Find where the given text appears and provide that cell's center as (X, Y) coordinate. 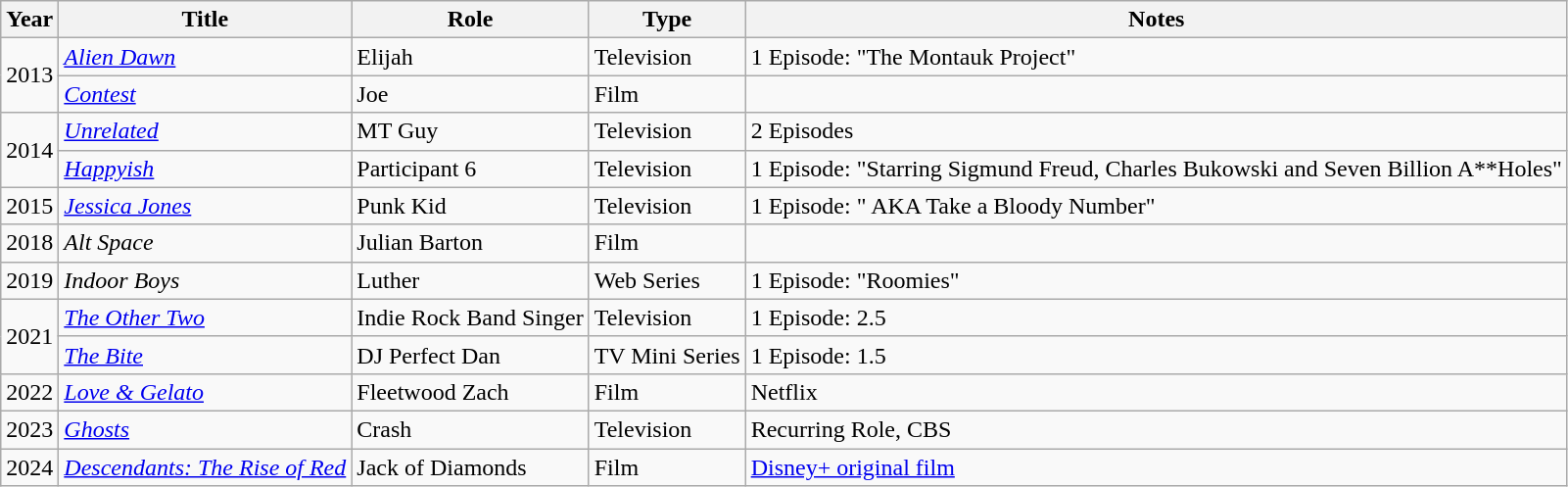
Elijah (470, 57)
1 Episode: 1.5 (1156, 355)
Title (206, 20)
Joe (470, 94)
Contest (206, 94)
Happyish (206, 169)
Descendants: The Rise of Red (206, 467)
Julian Barton (470, 243)
Luther (470, 280)
Year (29, 20)
2014 (29, 150)
Role (470, 20)
DJ Perfect Dan (470, 355)
2 Episodes (1156, 131)
1 Episode: "Starring Sigmund Freud, Charles Bukowski and Seven Billion A**Holes" (1156, 169)
Unrelated (206, 131)
Love & Gelato (206, 392)
TV Mini Series (667, 355)
Netflix (1156, 392)
2018 (29, 243)
The Bite (206, 355)
2021 (29, 336)
1 Episode: "Roomies" (1156, 280)
2023 (29, 429)
2022 (29, 392)
MT Guy (470, 131)
1 Episode: " AKA Take a Bloody Number" (1156, 206)
1 Episode: 2.5 (1156, 317)
Notes (1156, 20)
The Other Two (206, 317)
Recurring Role, CBS (1156, 429)
Disney+ original film (1156, 467)
1 Episode: "The Montauk Project" (1156, 57)
Indoor Boys (206, 280)
2013 (29, 75)
Alien Dawn (206, 57)
Punk Kid (470, 206)
Fleetwood Zach (470, 392)
2024 (29, 467)
Type (667, 20)
Alt Space (206, 243)
2019 (29, 280)
Participant 6 (470, 169)
Indie Rock Band Singer (470, 317)
Web Series (667, 280)
Ghosts (206, 429)
2015 (29, 206)
Jack of Diamonds (470, 467)
Crash (470, 429)
Jessica Jones (206, 206)
